Pinpoint the cell where the given text exists, returning its [x, y] midpoint coordinate. 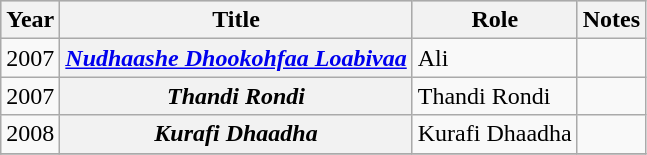
Nudhaashe Dhookohfaa Loabivaa [236, 58]
Title [236, 20]
Role [494, 20]
Ali [494, 58]
Notes [611, 20]
2008 [30, 134]
Year [30, 20]
